Extract the [x, y] coordinate from the center of the cell holding the provided text.  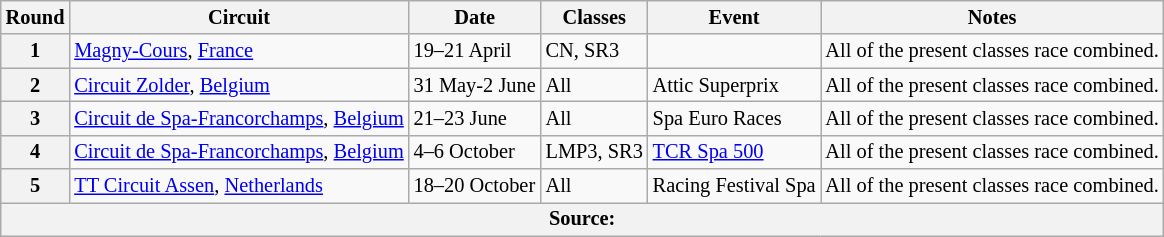
1 [36, 51]
19–21 April [475, 51]
Circuit [238, 17]
Racing Festival Spa [734, 186]
TCR Spa 500 [734, 152]
Attic Superprix [734, 85]
5 [36, 186]
3 [36, 118]
Event [734, 17]
LMP3, SR3 [594, 152]
Source: [582, 219]
31 May-2 June [475, 85]
TT Circuit Assen, Netherlands [238, 186]
4 [36, 152]
18–20 October [475, 186]
Circuit Zolder, Belgium [238, 85]
Spa Euro Races [734, 118]
2 [36, 85]
4–6 October [475, 152]
21–23 June [475, 118]
Date [475, 17]
Round [36, 17]
Classes [594, 17]
CN, SR3 [594, 51]
Magny-Cours, France [238, 51]
Notes [992, 17]
